From the cell containing the given text, extract its center point as [X, Y] coordinate. 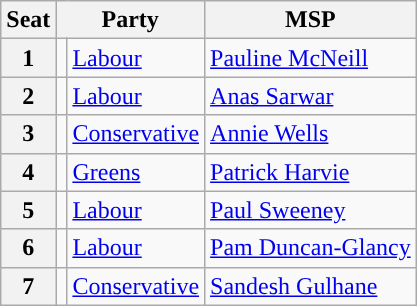
3 [28, 134]
Paul Sweeney [311, 210]
Sandesh Gulhane [311, 286]
7 [28, 286]
Greens [136, 172]
1 [28, 58]
6 [28, 248]
Patrick Harvie [311, 172]
Pauline McNeill [311, 58]
Party [130, 20]
2 [28, 96]
Anas Sarwar [311, 96]
MSP [311, 20]
4 [28, 172]
Annie Wells [311, 134]
5 [28, 210]
Seat [28, 20]
Pam Duncan-Glancy [311, 248]
